Output the (x, y) coordinate of the center of the cell containing the given text.  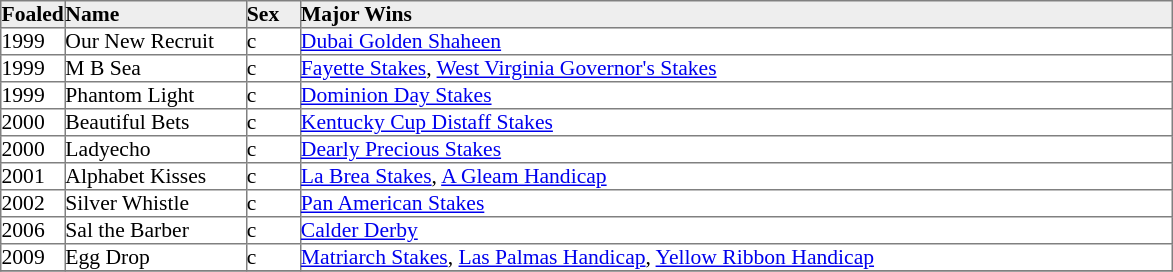
Calder Derby (736, 230)
Silver Whistle (156, 204)
Kentucky Cup Distaff Stakes (736, 122)
Our New Recruit (156, 42)
2009 (33, 258)
2001 (33, 176)
Foaled (33, 14)
Phantom Light (156, 96)
Sex (273, 14)
M B Sea (156, 68)
Dominion Day Stakes (736, 96)
Beautiful Bets (156, 122)
Name (156, 14)
Alphabet Kisses (156, 176)
Pan American Stakes (736, 204)
Sal the Barber (156, 230)
Ladyecho (156, 150)
Egg Drop (156, 258)
Major Wins (736, 14)
La Brea Stakes, A Gleam Handicap (736, 176)
Dubai Golden Shaheen (736, 42)
2002 (33, 204)
2006 (33, 230)
Dearly Precious Stakes (736, 150)
Fayette Stakes, West Virginia Governor's Stakes (736, 68)
Matriarch Stakes, Las Palmas Handicap, Yellow Ribbon Handicap (736, 258)
